Return the (x, y) coordinate for the center point of the cell that contains the specified text.  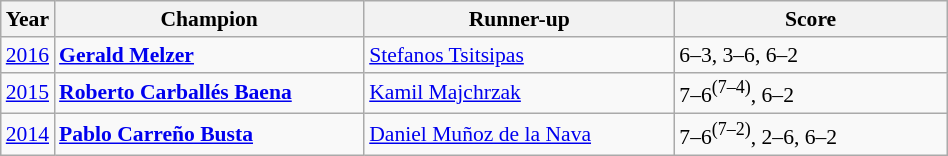
Year (28, 19)
Daniel Muñoz de la Nava (519, 134)
2015 (28, 92)
Champion (209, 19)
7–6(7–4), 6–2 (810, 92)
2016 (28, 55)
Gerald Melzer (209, 55)
Pablo Carreño Busta (209, 134)
Kamil Majchrzak (519, 92)
Roberto Carballés Baena (209, 92)
6–3, 3–6, 6–2 (810, 55)
2014 (28, 134)
Score (810, 19)
Stefanos Tsitsipas (519, 55)
Runner-up (519, 19)
7–6(7–2), 2–6, 6–2 (810, 134)
